Capture the cell that displays the provided text and extract its (X, Y) central coordinate. 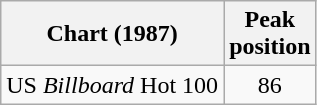
Chart (1987) (112, 34)
US Billboard Hot 100 (112, 85)
Peakposition (270, 34)
86 (270, 85)
